Identify which cell holds the provided text, then report its [X, Y] central coordinate. 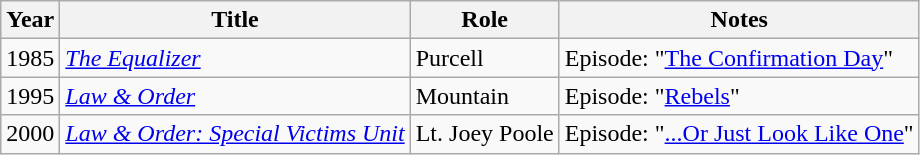
Year [30, 20]
Title [235, 20]
Mountain [484, 96]
Notes [739, 20]
Law & Order [235, 96]
Episode: "...Or Just Look Like One" [739, 134]
Law & Order: Special Victims Unit [235, 134]
Episode: "The Confirmation Day" [739, 58]
Purcell [484, 58]
1995 [30, 96]
The Equalizer [235, 58]
Role [484, 20]
Episode: "Rebels" [739, 96]
Lt. Joey Poole [484, 134]
2000 [30, 134]
1985 [30, 58]
